Capture the cell that displays the provided text and extract its (X, Y) central coordinate. 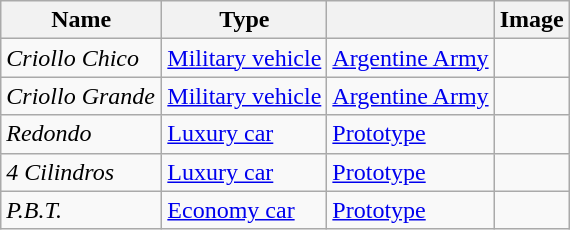
Type (244, 20)
Criollo Grande (82, 96)
Economy car (244, 210)
Name (82, 20)
Image (532, 20)
P.B.T. (82, 210)
Redondo (82, 134)
Criollo Chico (82, 58)
4 Cilindros (82, 172)
